Find where the given text appears and provide that cell's center as (x, y) coordinate. 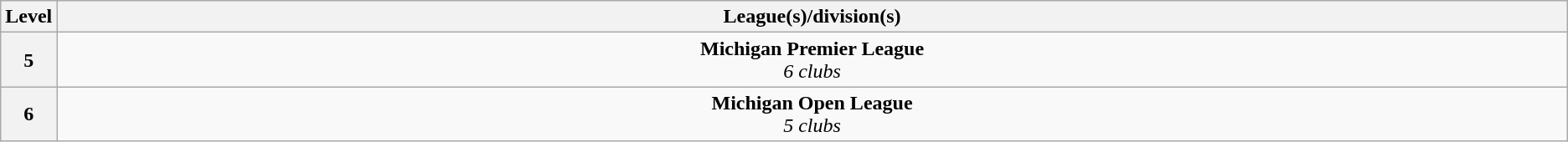
6 (28, 114)
Level (28, 17)
Michigan Premier League6 clubs (812, 60)
Michigan Open League5 clubs (812, 114)
5 (28, 60)
League(s)/division(s) (812, 17)
